Return (X, Y) of the center of cell containing provided text 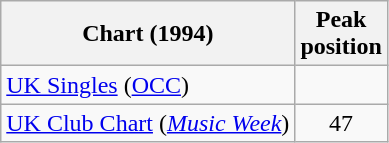
UK Club Chart (Music Week) (148, 123)
Chart (1994) (148, 34)
47 (341, 123)
Peakposition (341, 34)
UK Singles (OCC) (148, 85)
